Determine the (x, y) coordinate at the center of the cell enclosing the given text.  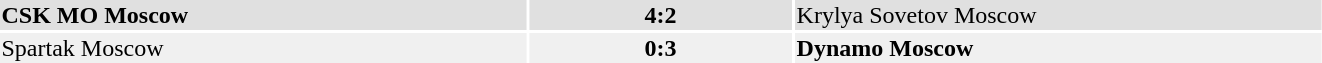
Dynamo Moscow (1058, 48)
Spartak Moscow (263, 48)
CSK MO Moscow (263, 15)
Krylya Sovetov Moscow (1058, 15)
4:2 (660, 15)
0:3 (660, 48)
